Detect which cell encompasses the target text, then output its [x, y] center coordinate. 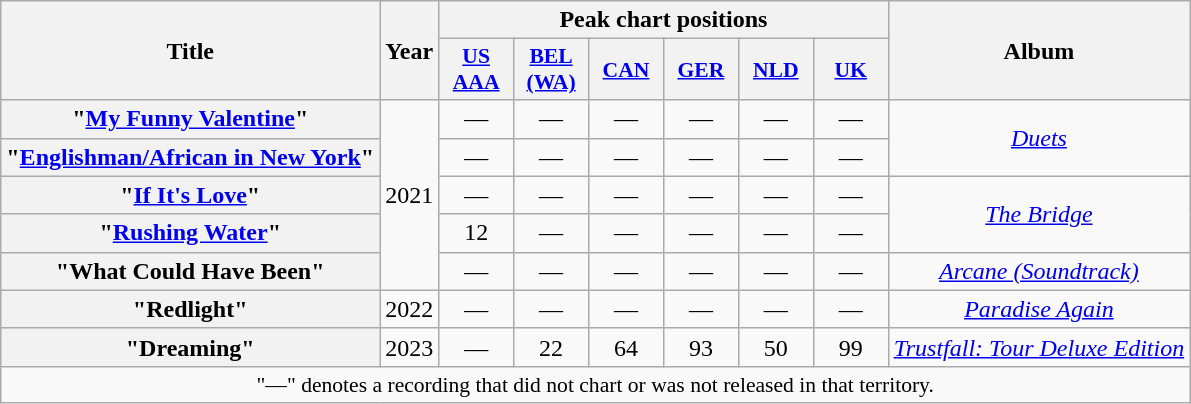
Album [1039, 50]
50 [776, 347]
Title [190, 50]
"What Could Have Been" [190, 271]
"Rushing Water" [190, 233]
Year [410, 50]
2022 [410, 309]
"My Funny Valentine" [190, 119]
Trustfall: Tour Deluxe Edition [1039, 347]
BEL(WA) [552, 70]
64 [626, 347]
GER [700, 70]
"—" denotes a recording that did not chart or was not released in that territory. [596, 384]
Paradise Again [1039, 309]
"Englishman/African in New York" [190, 157]
Arcane (Soundtrack) [1039, 271]
2021 [410, 195]
99 [850, 347]
93 [700, 347]
"Redlight" [190, 309]
22 [552, 347]
UK [850, 70]
Duets [1039, 138]
"Dreaming" [190, 347]
The Bridge [1039, 214]
12 [476, 233]
2023 [410, 347]
USAAA [476, 70]
NLD [776, 70]
CAN [626, 70]
Peak chart positions [664, 20]
"If It's Love" [190, 195]
